Capture the cell that displays the provided text and extract its [x, y] central coordinate. 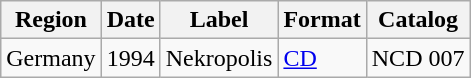
Region [51, 20]
Label [219, 20]
NCD 007 [418, 58]
Germany [51, 58]
1994 [130, 58]
Format [322, 20]
Nekropolis [219, 58]
CD [322, 58]
Date [130, 20]
Catalog [418, 20]
